From the cell containing the given text, extract its center point as [X, Y] coordinate. 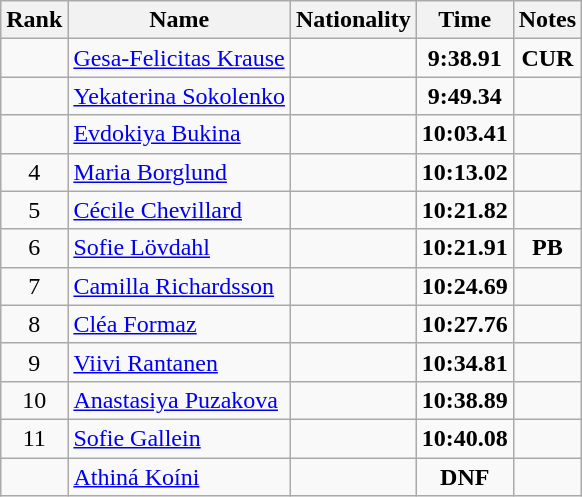
11 [34, 438]
Time [464, 20]
Nationality [353, 20]
Camilla Richardsson [180, 286]
10:24.69 [464, 286]
10:38.89 [464, 400]
10:21.91 [464, 248]
Sofie Gallein [180, 438]
Maria Borglund [180, 172]
5 [34, 210]
8 [34, 324]
Rank [34, 20]
DNF [464, 477]
9 [34, 362]
Cléa Formaz [180, 324]
Yekaterina Sokolenko [180, 96]
10:40.08 [464, 438]
6 [34, 248]
9:38.91 [464, 58]
Cécile Chevillard [180, 210]
10:13.02 [464, 172]
Notes [547, 20]
CUR [547, 58]
10:34.81 [464, 362]
10:21.82 [464, 210]
10 [34, 400]
PB [547, 248]
4 [34, 172]
9:49.34 [464, 96]
Sofie Lövdahl [180, 248]
7 [34, 286]
Gesa-Felicitas Krause [180, 58]
Evdokiya Bukina [180, 134]
Name [180, 20]
Athiná Koíni [180, 477]
10:27.76 [464, 324]
Viivi Rantanen [180, 362]
Anastasiya Puzakova [180, 400]
10:03.41 [464, 134]
